Extract the (X, Y) coordinate from the center of the cell holding the provided text.  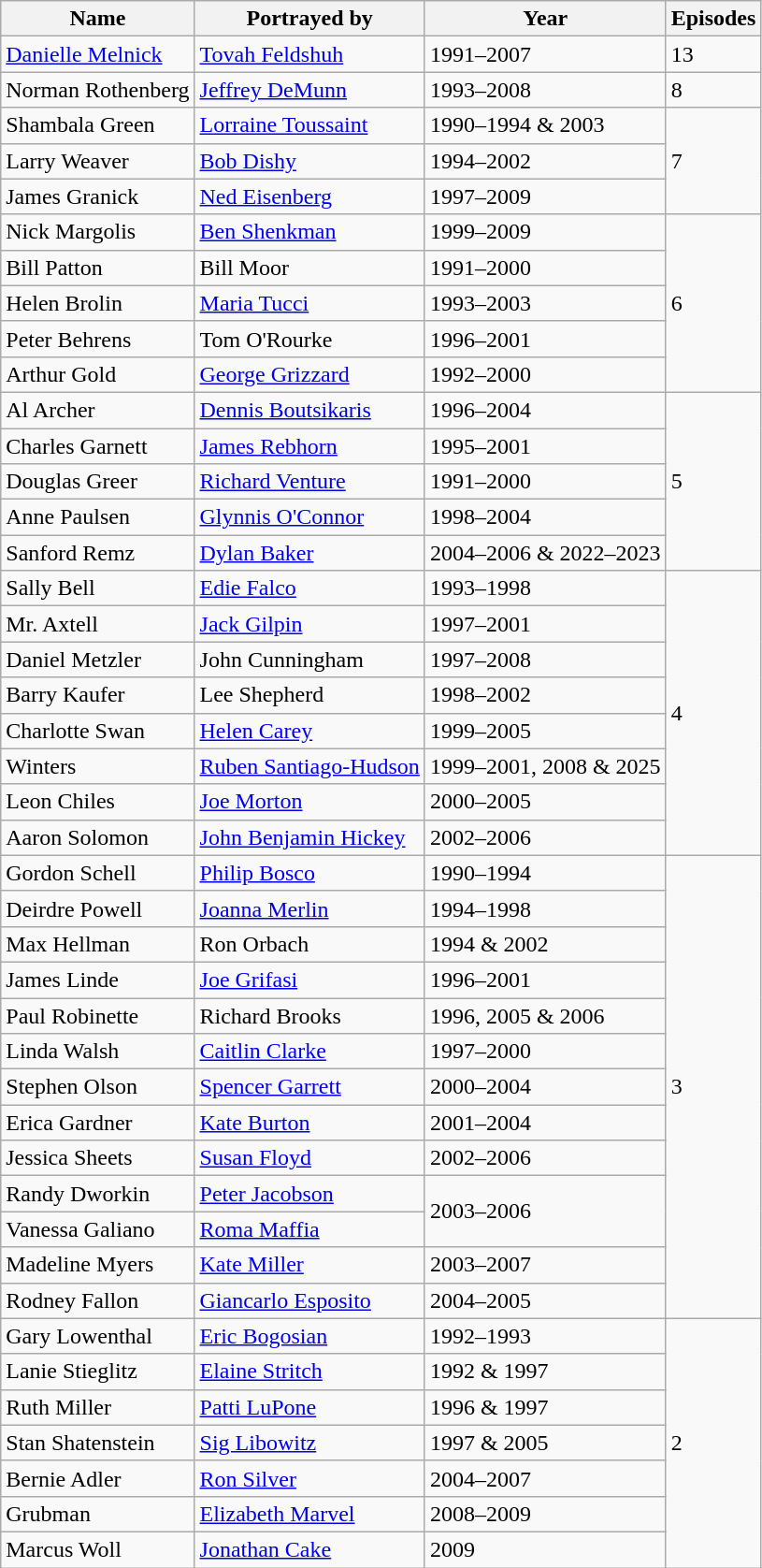
George Grizzard (309, 374)
Randy Dworkin (97, 1194)
Max Hellman (97, 944)
3 (713, 1087)
1999–2005 (545, 731)
1992–1993 (545, 1336)
1990–1994 (545, 873)
Al Archer (97, 410)
Roma Maffia (309, 1229)
Ned Eisenberg (309, 196)
1996, 2005 & 2006 (545, 1015)
Ruth Miller (97, 1407)
Tovah Feldshuh (309, 54)
Susan Floyd (309, 1158)
1993–1998 (545, 588)
2004–2006 & 2022–2023 (545, 553)
Charlotte Swan (97, 731)
4 (713, 713)
Paul Robinette (97, 1015)
Giancarlo Esposito (309, 1300)
Lanie Stieglitz (97, 1372)
Daniel Metzler (97, 660)
Aaron Solomon (97, 837)
Tom O'Rourke (309, 339)
Dylan Baker (309, 553)
Jonathan Cake (309, 1549)
Peter Jacobson (309, 1194)
Leon Chiles (97, 802)
6 (713, 303)
2000–2005 (545, 802)
Erica Gardner (97, 1123)
Gary Lowenthal (97, 1336)
Marcus Woll (97, 1549)
Sally Bell (97, 588)
Year (545, 19)
Peter Behrens (97, 339)
Joanna Merlin (309, 908)
1997–2000 (545, 1052)
John Cunningham (309, 660)
Kate Burton (309, 1123)
Kate Miller (309, 1265)
Elizabeth Marvel (309, 1514)
1997–2008 (545, 660)
1991–2007 (545, 54)
1999–2001, 2008 & 2025 (545, 766)
1992–2000 (545, 374)
Rodney Fallon (97, 1300)
Bill Moor (309, 268)
7 (713, 161)
Eric Bogosian (309, 1336)
1990–1994 & 2003 (545, 125)
8 (713, 90)
2004–2007 (545, 1478)
Stan Shatenstein (97, 1443)
Helen Brolin (97, 303)
1998–2002 (545, 695)
Stephen Olson (97, 1087)
Arthur Gold (97, 374)
Lorraine Toussaint (309, 125)
James Rebhorn (309, 446)
Anne Paulsen (97, 517)
1993–2008 (545, 90)
Ron Orbach (309, 944)
Norman Rothenberg (97, 90)
Nick Margolis (97, 232)
Edie Falco (309, 588)
Ron Silver (309, 1478)
1995–2001 (545, 446)
Sig Libowitz (309, 1443)
2003–2006 (545, 1212)
Caitlin Clarke (309, 1052)
1994–2002 (545, 161)
2 (713, 1443)
Jessica Sheets (97, 1158)
Shambala Green (97, 125)
Maria Tucci (309, 303)
Episodes (713, 19)
Bob Dishy (309, 161)
1997 & 2005 (545, 1443)
Douglas Greer (97, 482)
2001–2004 (545, 1123)
1997–2001 (545, 624)
Danielle Melnick (97, 54)
Glynnis O'Connor (309, 517)
13 (713, 54)
1997–2009 (545, 196)
Lee Shepherd (309, 695)
Dennis Boutsikaris (309, 410)
Vanessa Galiano (97, 1229)
Jeffrey DeMunn (309, 90)
1994–1998 (545, 908)
1996 & 1997 (545, 1407)
Barry Kaufer (97, 695)
Name (97, 19)
1994 & 2002 (545, 944)
Bernie Adler (97, 1478)
2003–2007 (545, 1265)
Joe Grifasi (309, 980)
Bill Patton (97, 268)
Helen Carey (309, 731)
Larry Weaver (97, 161)
Grubman (97, 1514)
1999–2009 (545, 232)
Madeline Myers (97, 1265)
Sanford Remz (97, 553)
2008–2009 (545, 1514)
1993–2003 (545, 303)
1992 & 1997 (545, 1372)
Ruben Santiago-Hudson (309, 766)
Ben Shenkman (309, 232)
Gordon Schell (97, 873)
Linda Walsh (97, 1052)
Richard Venture (309, 482)
Richard Brooks (309, 1015)
Spencer Garrett (309, 1087)
Patti LuPone (309, 1407)
Deirdre Powell (97, 908)
2000–2004 (545, 1087)
James Granick (97, 196)
Winters (97, 766)
Jack Gilpin (309, 624)
5 (713, 481)
John Benjamin Hickey (309, 837)
1996–2004 (545, 410)
James Linde (97, 980)
2009 (545, 1549)
Charles Garnett (97, 446)
Mr. Axtell (97, 624)
Elaine Stritch (309, 1372)
Portrayed by (309, 19)
Joe Morton (309, 802)
2004–2005 (545, 1300)
Philip Bosco (309, 873)
1998–2004 (545, 517)
